Pinpoint the cell where the given text exists, returning its [X, Y] midpoint coordinate. 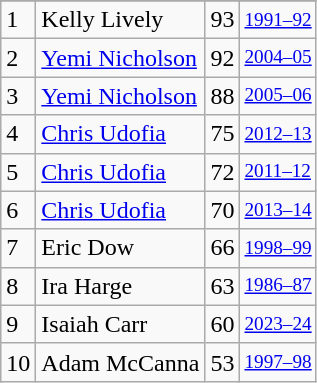
Adam McCanna [120, 362]
1 [18, 20]
2 [18, 58]
Isaiah Carr [120, 324]
2011–12 [278, 172]
6 [18, 210]
1997–98 [278, 362]
53 [222, 362]
5 [18, 172]
1991–92 [278, 20]
1986–87 [278, 286]
Kelly Lively [120, 20]
2005–06 [278, 96]
2023–24 [278, 324]
Eric Dow [120, 248]
3 [18, 96]
1998–99 [278, 248]
Ira Harge [120, 286]
7 [18, 248]
66 [222, 248]
70 [222, 210]
88 [222, 96]
4 [18, 134]
93 [222, 20]
2004–05 [278, 58]
63 [222, 286]
8 [18, 286]
75 [222, 134]
60 [222, 324]
2012–13 [278, 134]
10 [18, 362]
72 [222, 172]
9 [18, 324]
2013–14 [278, 210]
92 [222, 58]
